Output the [x, y] coordinate of the center of the cell containing the given text.  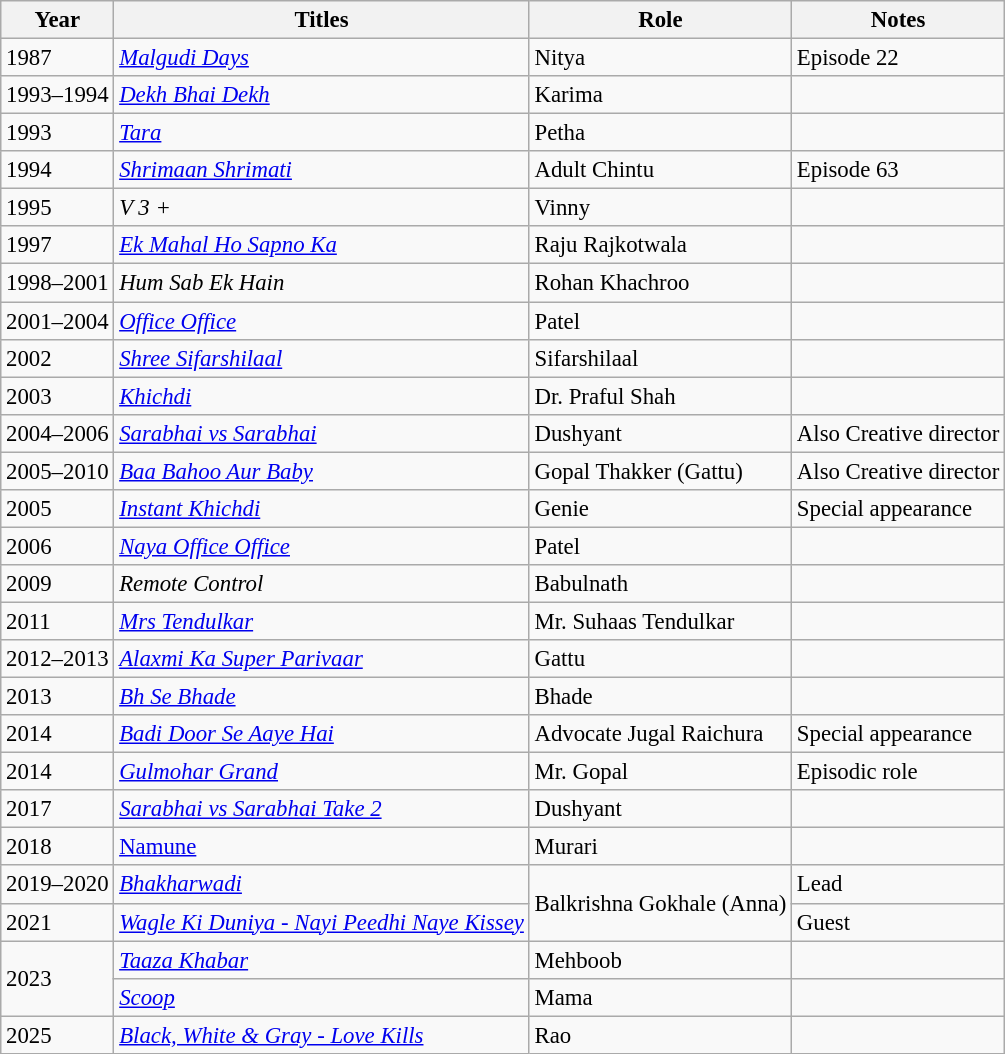
2023 [58, 978]
1993 [58, 133]
Bhakharwadi [322, 885]
Hum Sab Ek Hain [322, 283]
Baa Bahoo Aur Baby [322, 471]
Khichdi [322, 396]
1995 [58, 208]
Alaxmi Ka Super Parivaar [322, 659]
1998–2001 [58, 283]
Taaza Khabar [322, 960]
Black, White & Gray - Love Kills [322, 1035]
Bhade [660, 697]
Sarabhai vs Sarabhai [322, 433]
Mrs Tendulkar [322, 621]
Guest [898, 922]
Scoop [322, 997]
Role [660, 20]
Vinny [660, 208]
2003 [58, 396]
Rohan Khachroo [660, 283]
Wagle Ki Duniya - Nayi Peedhi Naye Kissey [322, 922]
Titles [322, 20]
Adult Chintu [660, 170]
1987 [58, 58]
Lead [898, 885]
Gulmohar Grand [322, 772]
Year [58, 20]
2013 [58, 697]
Badi Door Se Aaye Hai [322, 734]
1997 [58, 245]
Episode 63 [898, 170]
Instant Khichdi [322, 509]
2025 [58, 1035]
Episodic role [898, 772]
Tara [322, 133]
2018 [58, 847]
Rao [660, 1035]
2012–2013 [58, 659]
Remote Control [322, 584]
2019–2020 [58, 885]
1994 [58, 170]
2006 [58, 546]
2002 [58, 358]
Notes [898, 20]
Office Office [322, 321]
2017 [58, 809]
Balkrishna Gokhale (Anna) [660, 904]
Mehboob [660, 960]
Mr. Gopal [660, 772]
V 3 + [322, 208]
Dr. Praful Shah [660, 396]
Genie [660, 509]
Babulnath [660, 584]
Advocate Jugal Raichura [660, 734]
2001–2004 [58, 321]
Dekh Bhai Dekh [322, 95]
Namune [322, 847]
Sifarshilaal [660, 358]
Ek Mahal Ho Sapno Ka [322, 245]
Mama [660, 997]
Mr. Suhaas Tendulkar [660, 621]
Petha [660, 133]
Sarabhai vs Sarabhai Take 2 [322, 809]
Bh Se Bhade [322, 697]
Karima [660, 95]
2009 [58, 584]
Episode 22 [898, 58]
Shrimaan Shrimati [322, 170]
2021 [58, 922]
Malgudi Days [322, 58]
Murari [660, 847]
2005–2010 [58, 471]
Gattu [660, 659]
2004–2006 [58, 433]
1993–1994 [58, 95]
Gopal Thakker (Gattu) [660, 471]
Raju Rajkotwala [660, 245]
Naya Office Office [322, 546]
Shree Sifarshilaal [322, 358]
2005 [58, 509]
2011 [58, 621]
Nitya [660, 58]
